Identify which cell holds the provided text, then report its [x, y] central coordinate. 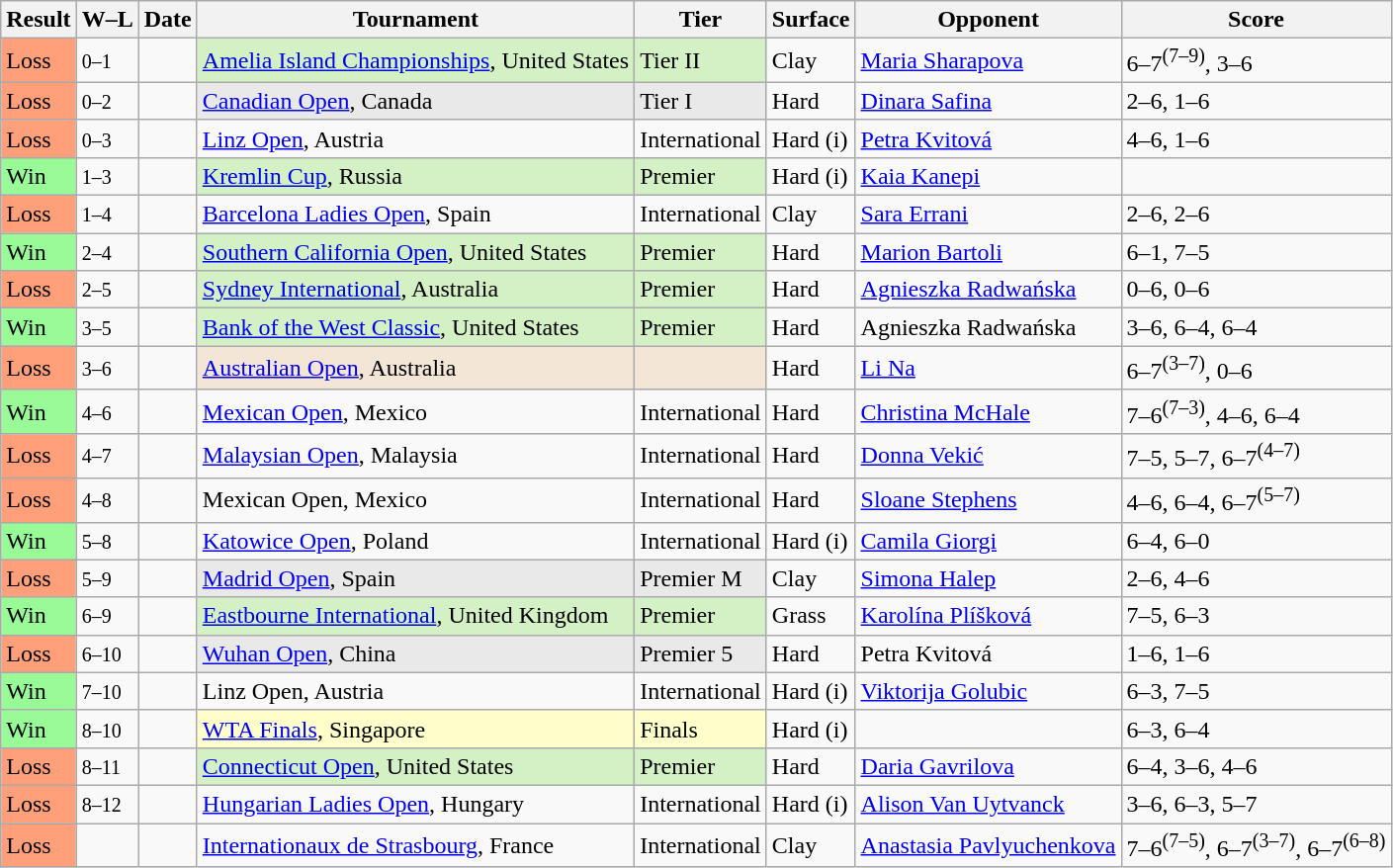
Bank of the West Classic, United States [415, 327]
Amelia Island Championships, United States [415, 61]
Sara Errani [989, 215]
Tier [701, 20]
4–7 [107, 457]
6–3, 7–5 [1256, 691]
2–4 [107, 252]
Internationaux de Strasbourg, France [415, 846]
Grass [811, 616]
3–6, 6–3, 5–7 [1256, 804]
6–3, 6–4 [1256, 729]
Canadian Open, Canada [415, 101]
Karolína Plíšková [989, 616]
Maria Sharapova [989, 61]
0–2 [107, 101]
Alison Van Uytvanck [989, 804]
Date [168, 20]
Wuhan Open, China [415, 653]
Daria Gavrilova [989, 766]
Viktorija Golubic [989, 691]
Tier I [701, 101]
8–11 [107, 766]
3–6, 6–4, 6–4 [1256, 327]
Christina McHale [989, 411]
2–6, 4–6 [1256, 578]
8–12 [107, 804]
Madrid Open, Spain [415, 578]
7–6(7–5), 6–7(3–7), 6–7(6–8) [1256, 846]
4–6, 1–6 [1256, 138]
0–3 [107, 138]
6–7(7–9), 3–6 [1256, 61]
7–6(7–3), 4–6, 6–4 [1256, 411]
Connecticut Open, United States [415, 766]
2–5 [107, 290]
Sydney International, Australia [415, 290]
4–6 [107, 411]
0–6, 0–6 [1256, 290]
8–10 [107, 729]
6–1, 7–5 [1256, 252]
5–8 [107, 541]
7–5, 6–3 [1256, 616]
Result [39, 20]
Premier 5 [701, 653]
W–L [107, 20]
1–3 [107, 176]
6–10 [107, 653]
6–9 [107, 616]
Eastbourne International, United Kingdom [415, 616]
Premier M [701, 578]
Katowice Open, Poland [415, 541]
5–9 [107, 578]
Score [1256, 20]
7–5, 5–7, 6–7(4–7) [1256, 457]
Southern California Open, United States [415, 252]
Finals [701, 729]
Simona Halep [989, 578]
1–6, 1–6 [1256, 653]
3–5 [107, 327]
3–6 [107, 368]
6–4, 6–0 [1256, 541]
2–6, 1–6 [1256, 101]
Malaysian Open, Malaysia [415, 457]
Barcelona Ladies Open, Spain [415, 215]
Surface [811, 20]
Kaia Kanepi [989, 176]
2–6, 2–6 [1256, 215]
Donna Vekić [989, 457]
7–10 [107, 691]
Sloane Stephens [989, 500]
Kremlin Cup, Russia [415, 176]
0–1 [107, 61]
6–4, 3–6, 4–6 [1256, 766]
WTA Finals, Singapore [415, 729]
Opponent [989, 20]
Australian Open, Australia [415, 368]
1–4 [107, 215]
Li Na [989, 368]
Marion Bartoli [989, 252]
4–6, 6–4, 6–7(5–7) [1256, 500]
Camila Giorgi [989, 541]
Anastasia Pavlyuchenkova [989, 846]
Hungarian Ladies Open, Hungary [415, 804]
Dinara Safina [989, 101]
6–7(3–7), 0–6 [1256, 368]
4–8 [107, 500]
Tournament [415, 20]
Tier II [701, 61]
